For the text-containing cell, return its midpoint in (x, y) coordinate format. 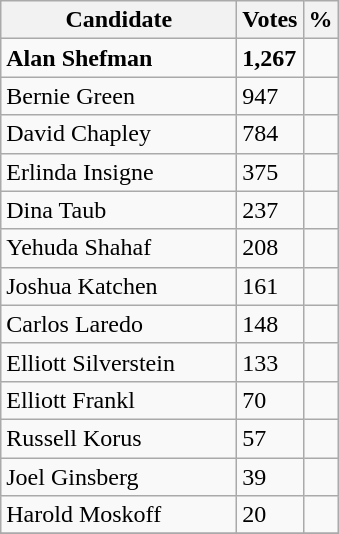
Bernie Green (119, 96)
39 (270, 477)
1,267 (270, 58)
Harold Moskoff (119, 515)
Votes (270, 20)
% (320, 20)
57 (270, 438)
947 (270, 96)
70 (270, 400)
237 (270, 210)
148 (270, 324)
161 (270, 286)
Candidate (119, 20)
Elliott Frankl (119, 400)
133 (270, 362)
Erlinda Insigne (119, 172)
Yehuda Shahaf (119, 248)
Russell Korus (119, 438)
375 (270, 172)
Joshua Katchen (119, 286)
20 (270, 515)
Joel Ginsberg (119, 477)
208 (270, 248)
Dina Taub (119, 210)
784 (270, 134)
Elliott Silverstein (119, 362)
Alan Shefman (119, 58)
David Chapley (119, 134)
Carlos Laredo (119, 324)
